Identify which cell holds the provided text, then report its (X, Y) central coordinate. 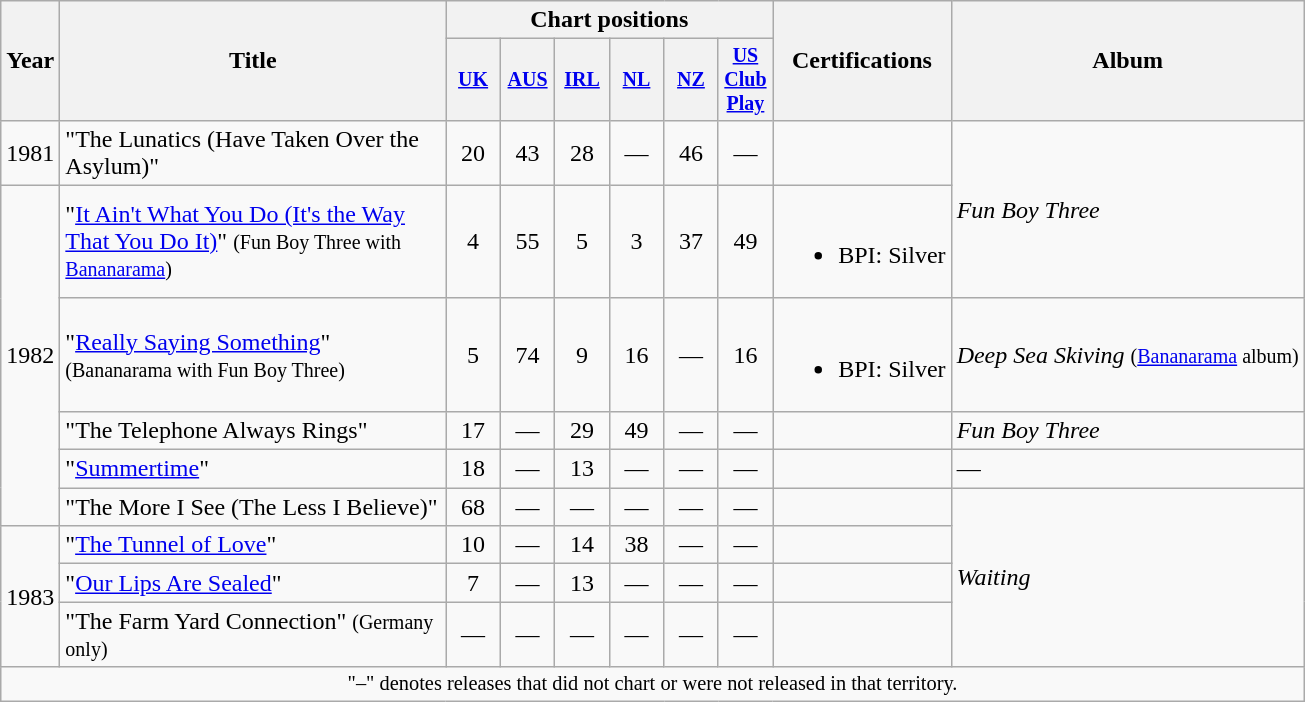
Title (253, 61)
AUS (527, 80)
"The Tunnel of Love" (253, 545)
38 (636, 545)
1982 (30, 355)
"Really Saying Something" (Bananarama with Fun Boy Three) (253, 354)
Waiting (1128, 578)
20 (473, 152)
"–" denotes releases that did not chart or were not released in that territory. (653, 684)
"Summertime" (253, 469)
9 (582, 354)
68 (473, 507)
"The Telephone Always Rings" (253, 430)
29 (582, 430)
Certifications (862, 61)
1981 (30, 152)
Album (1128, 61)
18 (473, 469)
1983 (30, 596)
Chart positions (610, 20)
43 (527, 152)
74 (527, 354)
"The Lunatics (Have Taken Over the Asylum)" (253, 152)
7 (473, 583)
Year (30, 61)
UK (473, 80)
37 (691, 242)
"The Farm Yard Connection" (Germany only) (253, 634)
"It Ain't What You Do (It's the Way That You Do It)" (Fun Boy Three with Bananarama) (253, 242)
"Our Lips Are Sealed" (253, 583)
NZ (691, 80)
Deep Sea Skiving (Bananarama album) (1128, 354)
28 (582, 152)
55 (527, 242)
4 (473, 242)
10 (473, 545)
46 (691, 152)
3 (636, 242)
"The More I See (The Less I Believe)" (253, 507)
US Club Play (745, 80)
14 (582, 545)
NL (636, 80)
17 (473, 430)
IRL (582, 80)
